Detect which cell encompasses the target text, then output its [x, y] center coordinate. 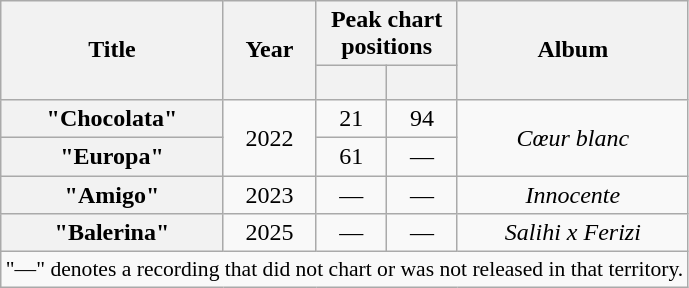
Peak chart positions [387, 34]
21 [352, 118]
"Balerina" [112, 233]
Title [112, 50]
"Chocolata" [112, 118]
Year [270, 50]
Innocente [572, 195]
2025 [270, 233]
2022 [270, 137]
2023 [270, 195]
"Europa" [112, 157]
61 [352, 157]
Album [572, 50]
Salihi x Ferizi [572, 233]
"—" denotes a recording that did not chart or was not released in that territory. [345, 270]
94 [422, 118]
Cœur blanc [572, 137]
"Amigo" [112, 195]
